Search for the cell housing the specified text and yield its (X, Y) center coordinate. 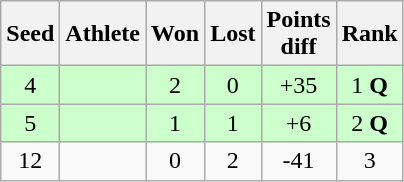
+6 (298, 123)
-41 (298, 161)
Lost (233, 34)
Pointsdiff (298, 34)
1 Q (370, 85)
Athlete (103, 34)
2 Q (370, 123)
+35 (298, 85)
Seed (30, 34)
Won (176, 34)
4 (30, 85)
5 (30, 123)
Rank (370, 34)
12 (30, 161)
3 (370, 161)
